Scan for the cell matching the given text and deliver its (X, Y) coordinate at center. 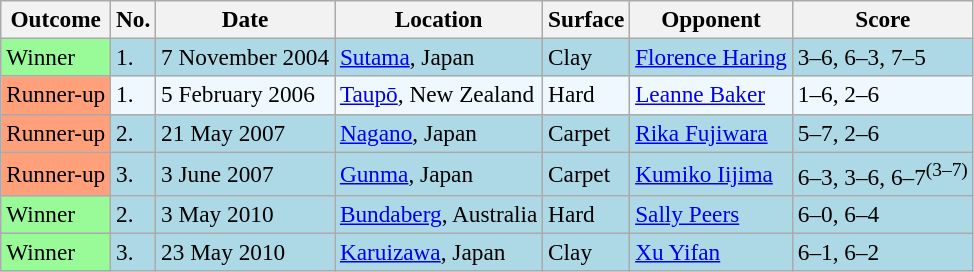
21 May 2007 (246, 133)
3 June 2007 (246, 173)
7 November 2004 (246, 57)
23 May 2010 (246, 252)
Gunma, Japan (439, 173)
6–3, 3–6, 6–7(3–7) (882, 173)
Surface (586, 19)
3 May 2010 (246, 214)
6–1, 6–2 (882, 252)
3–6, 6–3, 7–5 (882, 57)
Florence Haring (712, 57)
Sutama, Japan (439, 57)
Opponent (712, 19)
Nagano, Japan (439, 133)
Outcome (56, 19)
5–7, 2–6 (882, 133)
Leanne Baker (712, 95)
Rika Fujiwara (712, 133)
Bundaberg, Australia (439, 214)
6–0, 6–4 (882, 214)
Kumiko Iijima (712, 173)
Sally Peers (712, 214)
No. (134, 19)
Taupō, New Zealand (439, 95)
Date (246, 19)
5 February 2006 (246, 95)
Location (439, 19)
Xu Yifan (712, 252)
Score (882, 19)
1–6, 2–6 (882, 95)
Karuizawa, Japan (439, 252)
